Detect which cell encompasses the target text, then output its [X, Y] center coordinate. 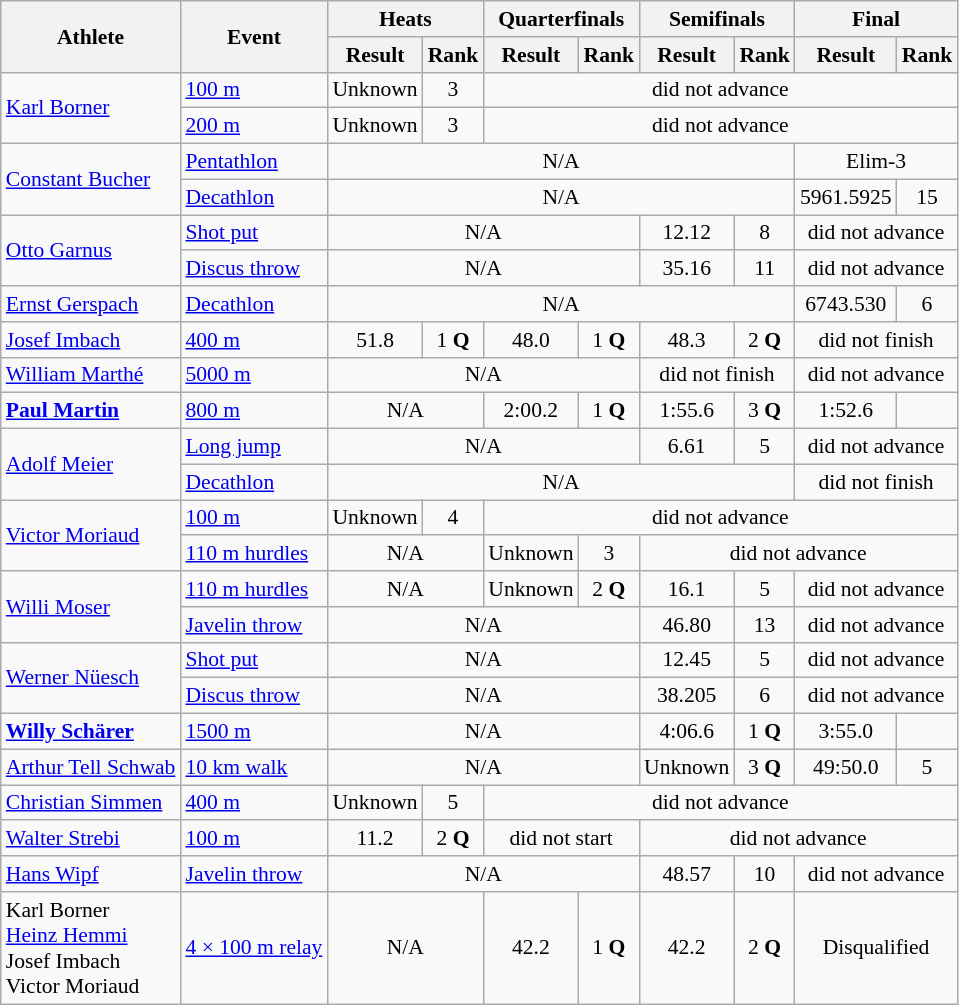
Victor Moriaud [91, 536]
12.12 [686, 233]
Quarterfinals [561, 19]
Ernst Gerspach [91, 304]
Paul Martin [91, 411]
15 [928, 197]
48.3 [686, 340]
5961.5925 [846, 197]
Walter Strebi [91, 839]
4:06.6 [686, 732]
1500 m [254, 732]
Hans Wipf [91, 874]
Disqualified [876, 948]
4 × 100 m relay [254, 948]
Heats [405, 19]
Event [254, 36]
6743.530 [846, 304]
5000 m [254, 375]
Josef Imbach [91, 340]
Christian Simmen [91, 803]
William Marthé [91, 375]
35.16 [686, 269]
200 m [254, 126]
Karl Borner [91, 108]
Willy Schärer [91, 732]
10 km walk [254, 767]
800 m [254, 411]
51.8 [374, 340]
49:50.0 [846, 767]
Otto Garnus [91, 250]
Pentathlon [254, 162]
Elim-3 [876, 162]
Adolf Meier [91, 464]
11.2 [374, 839]
Werner Nüesch [91, 678]
Karl Borner Heinz Hemmi Josef Imbach Victor Moriaud [91, 948]
4 [454, 518]
Final [876, 19]
Constant Bucher [91, 180]
Semifinals [717, 19]
11 [764, 269]
Athlete [91, 36]
38.205 [686, 696]
2:00.2 [530, 411]
6.61 [686, 447]
did not start [561, 839]
Long jump [254, 447]
46.80 [686, 625]
Willi Moser [91, 606]
10 [764, 874]
8 [764, 233]
Arthur Tell Schwab [91, 767]
48.57 [686, 874]
16.1 [686, 589]
1:55.6 [686, 411]
48.0 [530, 340]
13 [764, 625]
12.45 [686, 660]
3:55.0 [846, 732]
1:52.6 [846, 411]
